For the text-containing cell, return its midpoint in [x, y] coordinate format. 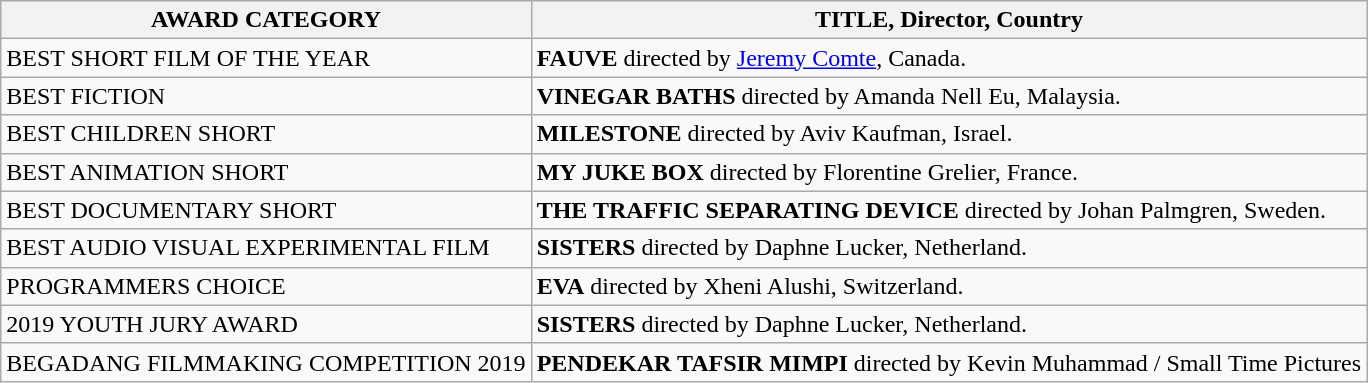
FAUVE directed by Jeremy Comte, Canada. [948, 58]
VINEGAR BATHS directed by Amanda Nell Eu, Malaysia. [948, 96]
BEST ANIMATION SHORT [266, 172]
TITLE, Director, Country [948, 20]
BEST AUDIO VISUAL EXPERIMENTAL FILM [266, 248]
BEST DOCUMENTARY SHORT [266, 210]
MILESTONE directed by Aviv Kaufman, Israel. [948, 134]
MY JUKE BOX directed by Florentine Grelier, France. [948, 172]
AWARD CATEGORY [266, 20]
BEGADANG FILMMAKING COMPETITION 2019 [266, 362]
BEST CHILDREN SHORT [266, 134]
PENDEKAR TAFSIR MIMPI directed by Kevin Muhammad / Small Time Pictures [948, 362]
THE TRAFFIC SEPARATING DEVICE directed by Johan Palmgren, Sweden. [948, 210]
BEST FICTION [266, 96]
EVA directed by Xheni Alushi, Switzerland. [948, 286]
2019 YOUTH JURY AWARD [266, 324]
PROGRAMMERS CHOICE [266, 286]
BEST SHORT FILM OF THE YEAR [266, 58]
